Identify which cell holds the provided text, then report its [x, y] central coordinate. 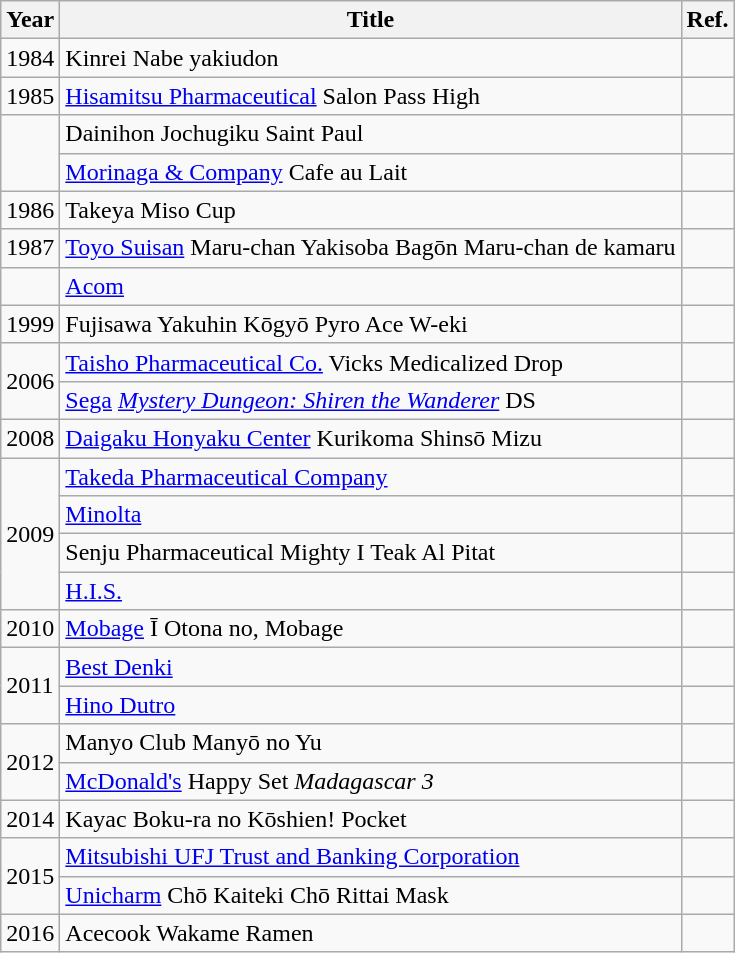
1987 [30, 248]
2012 [30, 762]
Ref. [708, 20]
Taisho Pharmaceutical Co. Vicks Medicalized Drop [370, 362]
Morinaga & Company Cafe au Lait [370, 172]
Daigaku Honyaku Center Kurikoma Shinsō Mizu [370, 438]
Kinrei Nabe yakiudon [370, 58]
1999 [30, 324]
2016 [30, 933]
Sega Mystery Dungeon: Shiren the Wanderer DS [370, 400]
Dainihon Jochugiku Saint Paul [370, 134]
Takeda Pharmaceutical Company [370, 477]
Acom [370, 286]
H.I.S. [370, 591]
Hisamitsu Pharmaceutical Salon Pass High [370, 96]
Year [30, 20]
2009 [30, 534]
1985 [30, 96]
Title [370, 20]
2010 [30, 629]
2015 [30, 876]
2014 [30, 819]
Kayac Boku-ra no Kōshien! Pocket [370, 819]
Best Denki [370, 667]
2008 [30, 438]
Minolta [370, 515]
2006 [30, 381]
McDonald's Happy Set Madagascar 3 [370, 781]
2011 [30, 686]
1986 [30, 210]
Takeya Miso Cup [370, 210]
Fujisawa Yakuhin Kōgyō Pyro Ace W-eki [370, 324]
Unicharm Chō Kaiteki Chō Rittai Mask [370, 895]
Mitsubishi UFJ Trust and Banking Corporation [370, 857]
Acecook Wakame Ramen [370, 933]
Manyo Club Manyō no Yu [370, 743]
1984 [30, 58]
Toyo Suisan Maru-chan Yakisoba Bagōn Maru-chan de kamaru [370, 248]
Mobage Ī Otona no, Mobage [370, 629]
Hino Dutro [370, 705]
Senju Pharmaceutical Mighty I Teak Al Pitat [370, 553]
